Find where the given text appears and provide that cell's center as [X, Y] coordinate. 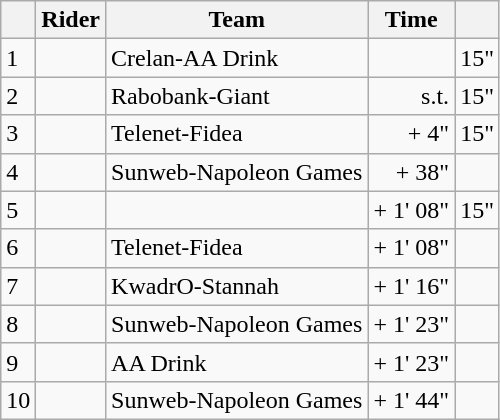
Time [412, 20]
1 [18, 58]
3 [18, 134]
9 [18, 362]
6 [18, 248]
Team [237, 20]
7 [18, 286]
Rabobank-Giant [237, 96]
10 [18, 400]
s.t. [412, 96]
4 [18, 172]
+ 4" [412, 134]
+ 38" [412, 172]
8 [18, 324]
5 [18, 210]
AA Drink [237, 362]
Crelan-AA Drink [237, 58]
KwadrO-Stannah [237, 286]
2 [18, 96]
Rider [71, 20]
+ 1' 44" [412, 400]
+ 1' 16" [412, 286]
